Detect which cell encompasses the target text, then output its (X, Y) center coordinate. 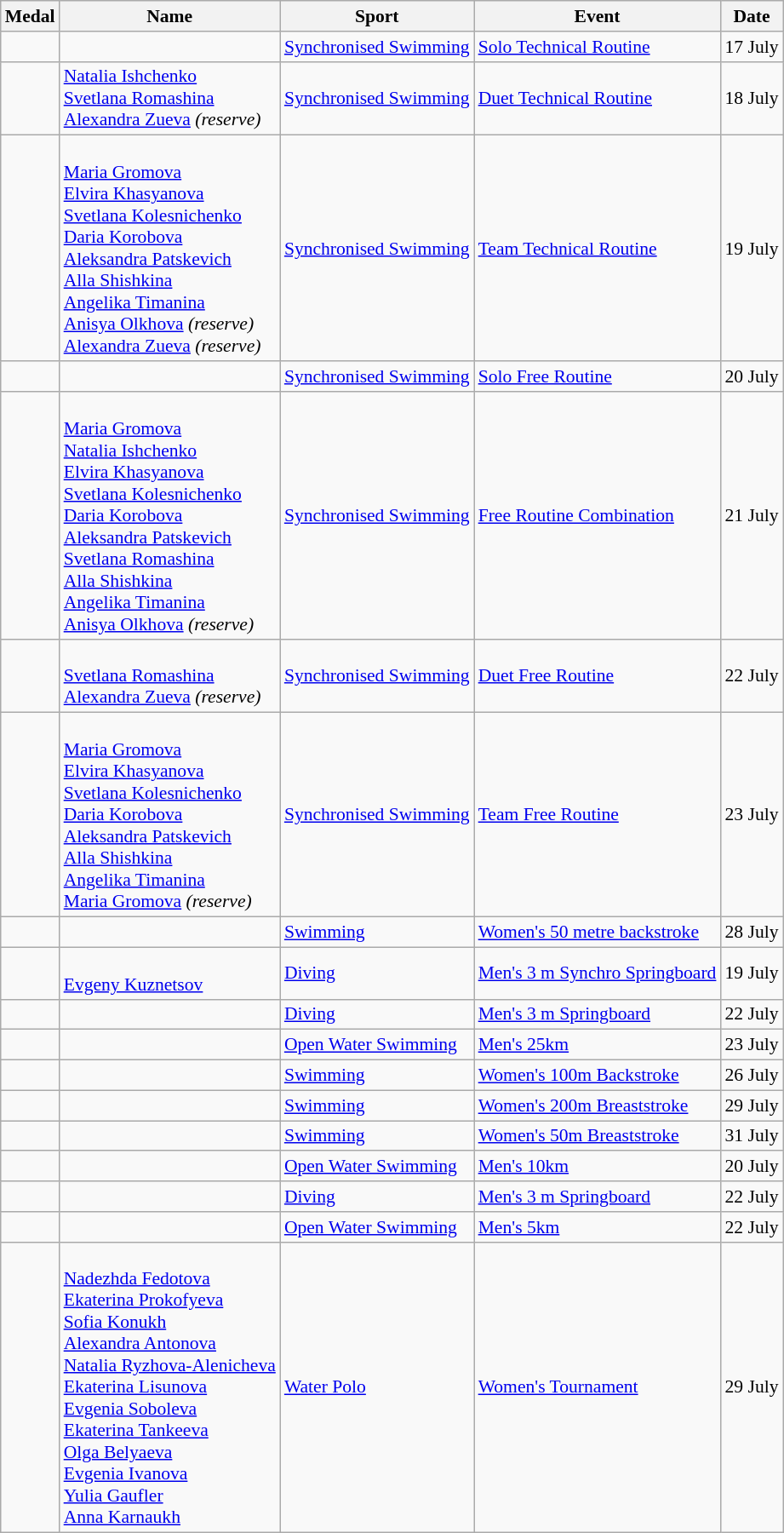
Date (751, 16)
Duet Free Routine (598, 676)
26 July (751, 1076)
Team Technical Routine (598, 249)
Water Polo (377, 1387)
Event (598, 16)
Women's 50m Breaststroke (598, 1136)
Men's 3 m Synchro Springboard (598, 973)
17 July (751, 47)
Women's 50 metre backstroke (598, 933)
Solo Free Routine (598, 376)
Men's 5km (598, 1227)
Men's 25km (598, 1045)
Men's 10km (598, 1167)
Women's Tournament (598, 1387)
31 July (751, 1136)
Duet Technical Routine (598, 99)
Women's 200m Breaststroke (598, 1105)
Free Routine Combination (598, 516)
18 July (751, 99)
Name (170, 16)
Medal (31, 16)
28 July (751, 933)
Maria GromovaElvira KhasyanovaSvetlana KolesnichenkoDaria KorobovaAleksandra PatskevichAlla ShishkinaAngelika TimaninaMaria Gromova (reserve) (170, 815)
Solo Technical Routine (598, 47)
Sport (377, 16)
Svetlana RomashinaAlexandra Zueva (reserve) (170, 676)
Evgeny Kuznetsov (170, 973)
21 July (751, 516)
Team Free Routine (598, 815)
Natalia IshchenkoSvetlana RomashinaAlexandra Zueva (reserve) (170, 99)
Women's 100m Backstroke (598, 1076)
